Pinpoint the cell where the given text exists, returning its [x, y] midpoint coordinate. 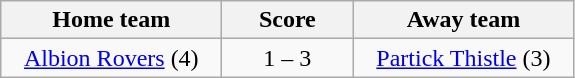
1 – 3 [288, 58]
Albion Rovers (4) [112, 58]
Away team [464, 20]
Partick Thistle (3) [464, 58]
Score [288, 20]
Home team [112, 20]
